Determine the [x, y] coordinate at the center of the cell enclosing the given text.  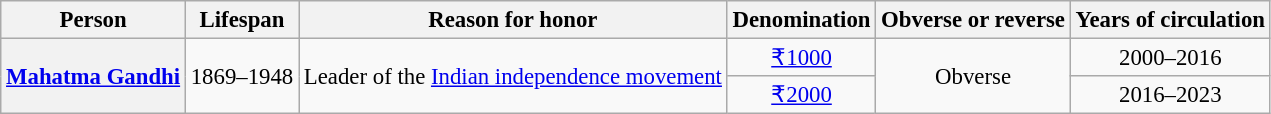
Person [94, 20]
2016–2023 [1170, 95]
Leader of the Indian independence movement [514, 76]
Obverse or reverse [973, 20]
Mahatma Gandhi [94, 76]
₹2000 [802, 95]
Lifespan [242, 20]
Years of circulation [1170, 20]
Obverse [973, 76]
2000–2016 [1170, 58]
Denomination [802, 20]
1869–1948 [242, 76]
₹1000 [802, 58]
Reason for honor [514, 20]
